For the text-containing cell, return its midpoint in (X, Y) coordinate format. 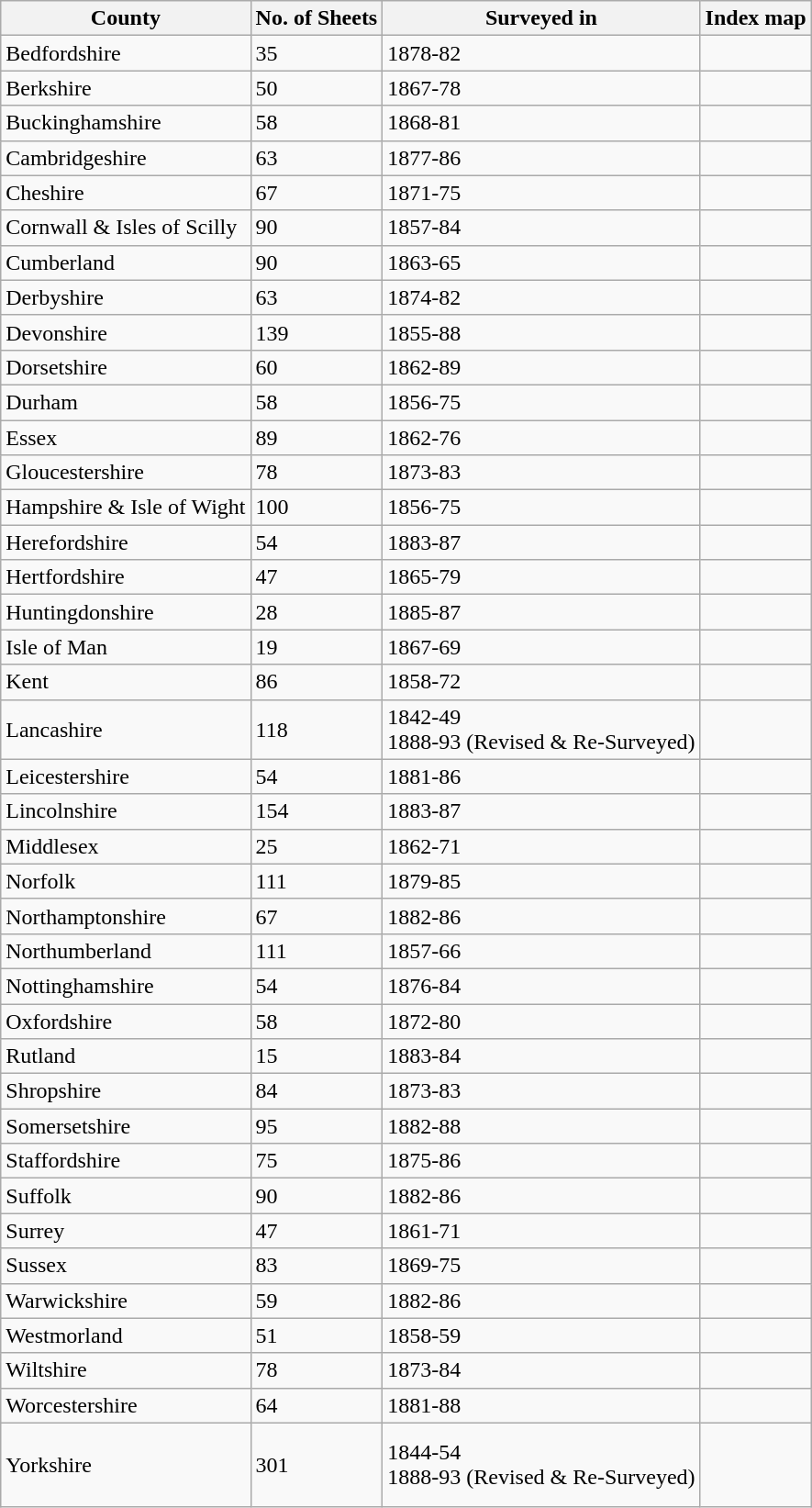
1867-78 (541, 88)
1871-75 (541, 193)
139 (317, 332)
County (126, 18)
Cheshire (126, 193)
1873-84 (541, 1370)
No. of Sheets (317, 18)
Bedfordshire (126, 53)
Oxfordshire (126, 1022)
Northamptonshire (126, 916)
Shropshire (126, 1091)
154 (317, 811)
301 (317, 1465)
89 (317, 438)
Hampshire & Isle of Wight (126, 508)
Somersetshire (126, 1126)
Index map (756, 18)
Huntingdonshire (126, 612)
Hertfordshire (126, 577)
1867-69 (541, 647)
60 (317, 367)
1881-88 (541, 1405)
19 (317, 647)
Essex (126, 438)
1874-82 (541, 297)
1861-71 (541, 1231)
1883-84 (541, 1056)
1876-84 (541, 986)
Berkshire (126, 88)
28 (317, 612)
1844-541888-93 (Revised & Re-Surveyed) (541, 1465)
15 (317, 1056)
Staffordshire (126, 1161)
Nottinghamshire (126, 986)
1855-88 (541, 332)
1857-84 (541, 228)
Devonshire (126, 332)
1857-66 (541, 951)
Gloucestershire (126, 473)
84 (317, 1091)
1872-80 (541, 1022)
Lancashire (126, 729)
1885-87 (541, 612)
50 (317, 88)
59 (317, 1301)
Derbyshire (126, 297)
1869-75 (541, 1266)
51 (317, 1335)
Dorsetshire (126, 367)
Rutland (126, 1056)
Durham (126, 402)
1858-72 (541, 682)
95 (317, 1126)
Suffolk (126, 1196)
1875-86 (541, 1161)
Cambridgeshire (126, 158)
1862-71 (541, 846)
Cornwall & Isles of Scilly (126, 228)
1878-82 (541, 53)
Leicestershire (126, 776)
Surrey (126, 1231)
Westmorland (126, 1335)
86 (317, 682)
35 (317, 53)
64 (317, 1405)
118 (317, 729)
Norfolk (126, 881)
Yorkshire (126, 1465)
25 (317, 846)
Warwickshire (126, 1301)
1882-88 (541, 1126)
Lincolnshire (126, 811)
1881-86 (541, 776)
100 (317, 508)
Wiltshire (126, 1370)
Worcestershire (126, 1405)
1865-79 (541, 577)
Northumberland (126, 951)
75 (317, 1161)
Kent (126, 682)
1862-89 (541, 367)
Herefordshire (126, 542)
83 (317, 1266)
1862-76 (541, 438)
1868-81 (541, 123)
Buckinghamshire (126, 123)
1842-491888-93 (Revised & Re-Surveyed) (541, 729)
Sussex (126, 1266)
1863-65 (541, 263)
1858-59 (541, 1335)
Isle of Man (126, 647)
1877-86 (541, 158)
Surveyed in (541, 18)
Cumberland (126, 263)
1879-85 (541, 881)
Middlesex (126, 846)
